Pinpoint the cell where the given text exists, returning its [X, Y] midpoint coordinate. 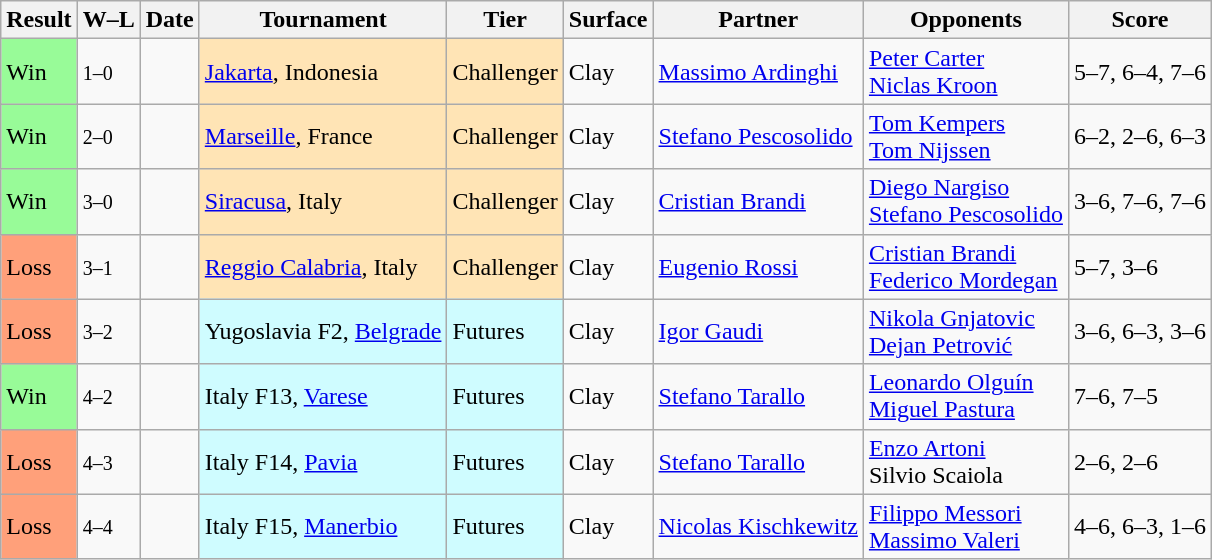
5–7, 3–6 [1140, 266]
Filippo Messori Massimo Valeri [966, 526]
6–2, 2–6, 6–3 [1140, 136]
Surface [608, 20]
Opponents [966, 20]
Nicolas Kischkewitz [758, 526]
Tier [505, 20]
1–0 [108, 72]
Result [39, 20]
5–7, 6–4, 7–6 [1140, 72]
Stefano Pescosolido [758, 136]
Siracusa, Italy [323, 202]
Partner [758, 20]
Peter Carter Niclas Kroon [966, 72]
Cristian Brandi [758, 202]
Diego Nargiso Stefano Pescosolido [966, 202]
Jakarta, Indonesia [323, 72]
Eugenio Rossi [758, 266]
Enzo Artoni Silvio Scaiola [966, 462]
Igor Gaudi [758, 332]
7–6, 7–5 [1140, 396]
Italy F13, Varese [323, 396]
Cristian Brandi Federico Mordegan [966, 266]
Italy F14, Pavia [323, 462]
W–L [108, 20]
4–4 [108, 526]
Marseille, France [323, 136]
Date [170, 20]
4–6, 6–3, 1–6 [1140, 526]
4–2 [108, 396]
Leonardo Olguín Miguel Pastura [966, 396]
Italy F15, Manerbio [323, 526]
Nikola Gnjatovic Dejan Petrović [966, 332]
2–0 [108, 136]
Yugoslavia F2, Belgrade [323, 332]
3–6, 6–3, 3–6 [1140, 332]
4–3 [108, 462]
Massimo Ardinghi [758, 72]
Tournament [323, 20]
Reggio Calabria, Italy [323, 266]
3–6, 7–6, 7–6 [1140, 202]
3–0 [108, 202]
Tom Kempers Tom Nijssen [966, 136]
3–2 [108, 332]
3–1 [108, 266]
2–6, 2–6 [1140, 462]
Score [1140, 20]
